Return (X, Y) of the center of cell containing provided text 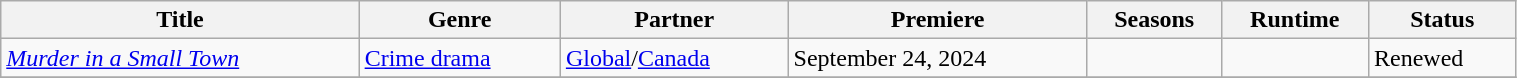
Crime drama (460, 58)
Seasons (1154, 20)
Status (1443, 20)
September 24, 2024 (938, 58)
Partner (674, 20)
Murder in a Small Town (180, 58)
Global/Canada (674, 58)
Title (180, 20)
Runtime (1294, 20)
Renewed (1443, 58)
Genre (460, 20)
Premiere (938, 20)
